Pinpoint the cell where the given text exists, returning its (X, Y) midpoint coordinate. 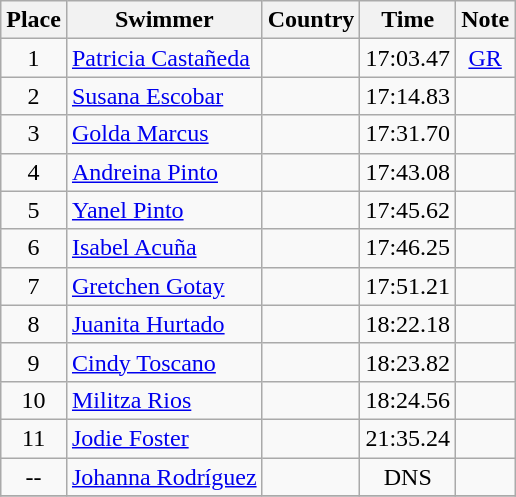
Swimmer (164, 20)
4 (34, 172)
1 (34, 58)
6 (34, 248)
Andreina Pinto (164, 172)
Cindy Toscano (164, 362)
Country (311, 20)
18:22.18 (408, 324)
17:43.08 (408, 172)
3 (34, 134)
Patricia Castañeda (164, 58)
7 (34, 286)
5 (34, 210)
GR (486, 58)
18:23.82 (408, 362)
11 (34, 438)
Place (34, 20)
21:35.24 (408, 438)
17:46.25 (408, 248)
10 (34, 400)
Yanel Pinto (164, 210)
8 (34, 324)
2 (34, 96)
17:03.47 (408, 58)
Juanita Hurtado (164, 324)
DNS (408, 477)
Note (486, 20)
Militza Rios (164, 400)
Johanna Rodríguez (164, 477)
17:51.21 (408, 286)
17:14.83 (408, 96)
Gretchen Gotay (164, 286)
9 (34, 362)
Time (408, 20)
-- (34, 477)
18:24.56 (408, 400)
17:31.70 (408, 134)
Golda Marcus (164, 134)
17:45.62 (408, 210)
Susana Escobar (164, 96)
Isabel Acuña (164, 248)
Jodie Foster (164, 438)
